Scan for the cell matching the given text and deliver its (X, Y) coordinate at center. 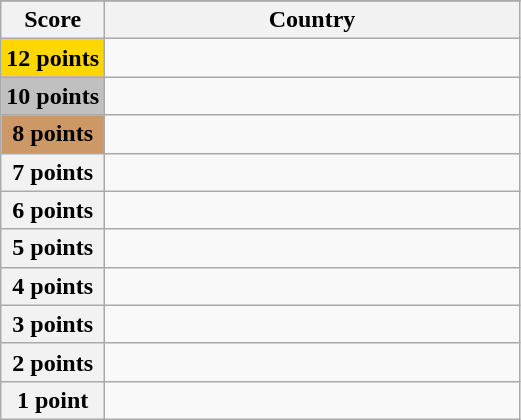
Score (53, 20)
12 points (53, 58)
6 points (53, 210)
Country (312, 20)
4 points (53, 286)
8 points (53, 134)
3 points (53, 324)
5 points (53, 248)
1 point (53, 400)
2 points (53, 362)
7 points (53, 172)
10 points (53, 96)
